Detect which cell encompasses the target text, then output its [x, y] center coordinate. 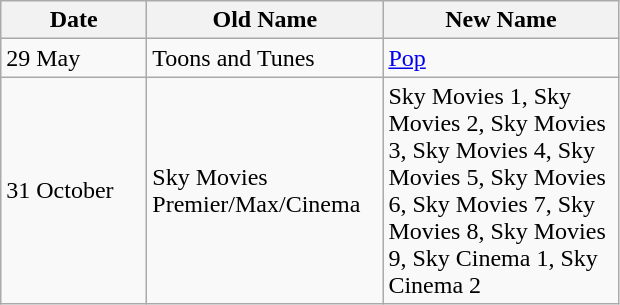
Pop [501, 58]
29 May [74, 58]
Date [74, 20]
Sky Movies Premier/Max/Cinema [265, 190]
31 October [74, 190]
Toons and Tunes [265, 58]
Old Name [265, 20]
New Name [501, 20]
